Pinpoint the cell where the given text exists, returning its [x, y] midpoint coordinate. 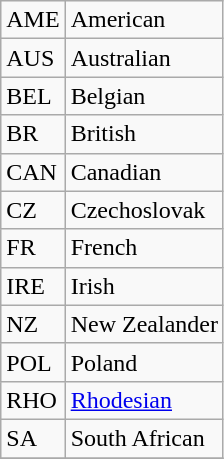
CAN [33, 172]
AME [33, 20]
BR [33, 134]
Czechoslovak [144, 210]
Irish [144, 286]
British [144, 134]
Australian [144, 58]
CZ [33, 210]
French [144, 248]
SA [33, 438]
Rhodesian [144, 400]
New Zealander [144, 324]
RHO [33, 400]
Canadian [144, 172]
Poland [144, 362]
FR [33, 248]
South African [144, 438]
BEL [33, 96]
IRE [33, 286]
AUS [33, 58]
POL [33, 362]
Belgian [144, 96]
American [144, 20]
NZ [33, 324]
